Return the (x, y) coordinate for the center point of the cell that contains the specified text.  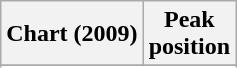
Chart (2009) (72, 34)
Peakposition (189, 34)
